Find where the given text appears and provide that cell's center as (x, y) coordinate. 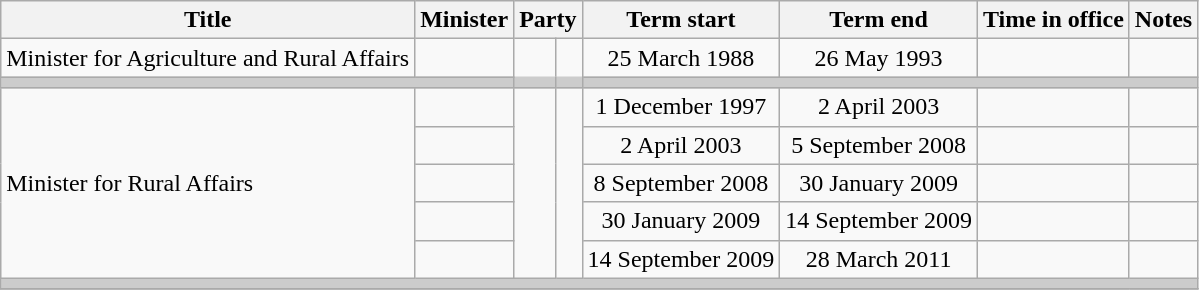
26 May 1993 (879, 58)
1 December 1997 (681, 107)
Term end (879, 20)
Notes (1163, 20)
8 September 2008 (681, 183)
Minister for Agriculture and Rural Affairs (208, 58)
Time in office (1053, 20)
Minister (464, 20)
28 March 2011 (879, 259)
Title (208, 20)
Party (548, 20)
5 September 2008 (879, 145)
25 March 1988 (681, 58)
Term start (681, 20)
Minister for Rural Affairs (208, 183)
